Output the (X, Y) coordinate of the center of the cell containing the given text.  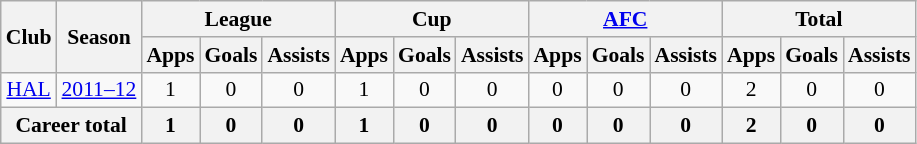
HAL (29, 90)
Total (819, 19)
League (238, 19)
Season (98, 36)
AFC (625, 19)
Club (29, 36)
Cup (432, 19)
2011–12 (98, 90)
Career total (72, 126)
